Pinpoint the cell where the given text exists, returning its (x, y) midpoint coordinate. 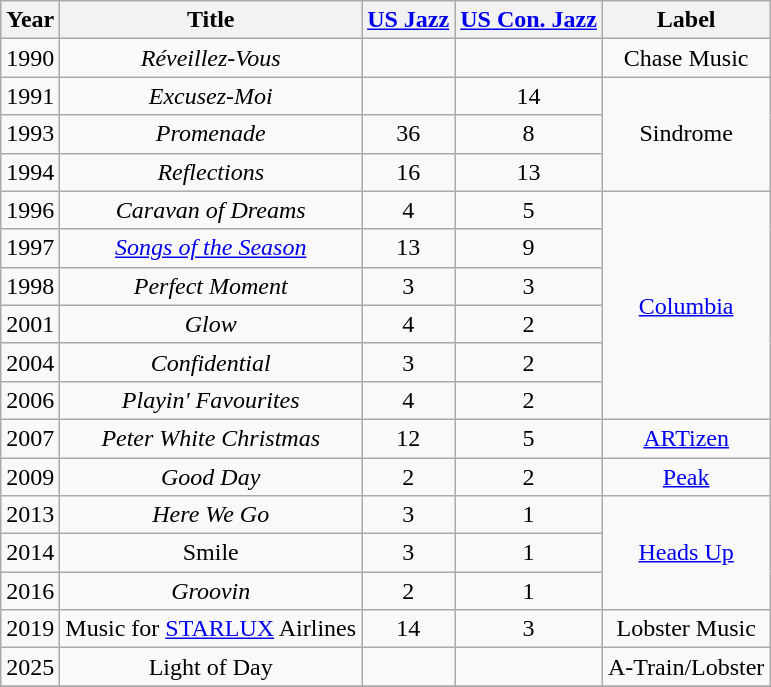
Sindrome (686, 134)
Peak (686, 477)
2001 (30, 324)
Caravan of Dreams (211, 210)
Glow (211, 324)
2014 (30, 553)
Here We Go (211, 515)
Playin' Favourites (211, 400)
1997 (30, 248)
1993 (30, 134)
Confidential (211, 362)
Label (686, 20)
Year (30, 20)
US Con. Jazz (529, 20)
Peter White Christmas (211, 438)
ARTizen (686, 438)
Columbia (686, 305)
2004 (30, 362)
Excusez-Moi (211, 96)
Good Day (211, 477)
9 (529, 248)
2025 (30, 667)
Light of Day (211, 667)
US Jazz (408, 20)
Smile (211, 553)
2009 (30, 477)
1990 (30, 58)
2006 (30, 400)
Lobster Music (686, 629)
2007 (30, 438)
2016 (30, 591)
Réveillez-Vous (211, 58)
2019 (30, 629)
Perfect Moment (211, 286)
Heads Up (686, 553)
Songs of the Season (211, 248)
Chase Music (686, 58)
8 (529, 134)
Reflections (211, 172)
Title (211, 20)
2013 (30, 515)
16 (408, 172)
A-Train/Lobster (686, 667)
Groovin (211, 591)
Promenade (211, 134)
12 (408, 438)
Music for STARLUX Airlines (211, 629)
1998 (30, 286)
1996 (30, 210)
36 (408, 134)
1994 (30, 172)
1991 (30, 96)
